Pinpoint the cell where the given text exists, returning its [X, Y] midpoint coordinate. 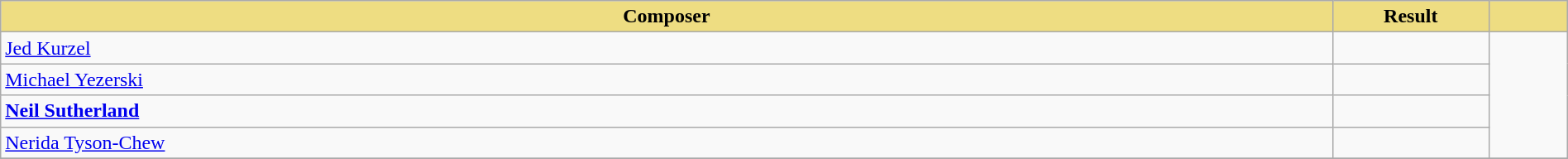
Jed Kurzel [667, 48]
Michael Yezerski [667, 79]
Result [1411, 17]
Nerida Tyson-Chew [667, 142]
Composer [667, 17]
Neil Sutherland [667, 111]
